Identify which cell holds the provided text, then report its [X, Y] central coordinate. 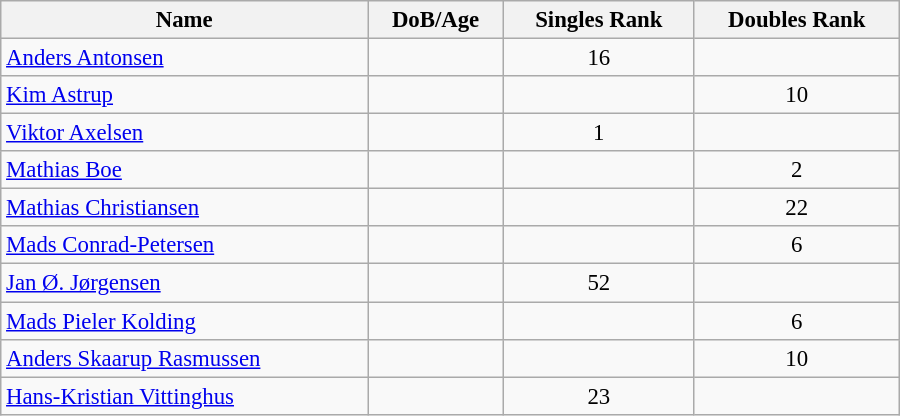
Jan Ø. Jørgensen [184, 283]
Anders Antonsen [184, 58]
2 [796, 170]
Mads Conrad-Petersen [184, 245]
Kim Astrup [184, 95]
Singles Rank [598, 20]
52 [598, 283]
22 [796, 208]
Doubles Rank [796, 20]
16 [598, 58]
Mathias Christiansen [184, 208]
1 [598, 133]
DoB/Age [436, 20]
Mathias Boe [184, 170]
Viktor Axelsen [184, 133]
Anders Skaarup Rasmussen [184, 358]
23 [598, 396]
Hans-Kristian Vittinghus [184, 396]
Mads Pieler Kolding [184, 321]
Name [184, 20]
